Scan for the cell matching the given text and deliver its [x, y] coordinate at center. 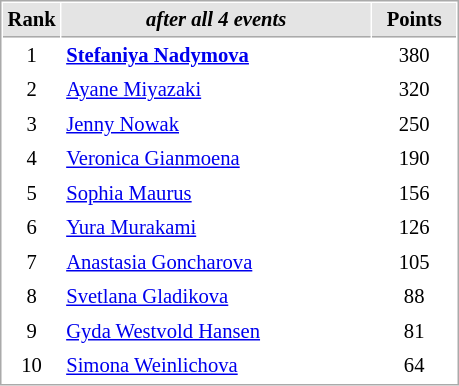
after all 4 events [216, 20]
88 [414, 296]
10 [32, 366]
6 [32, 228]
Simona Weinlichova [216, 366]
Jenny Nowak [216, 124]
5 [32, 194]
Points [414, 20]
3 [32, 124]
Veronica Gianmoena [216, 158]
380 [414, 56]
320 [414, 90]
Yura Murakami [216, 228]
156 [414, 194]
250 [414, 124]
Anastasia Goncharova [216, 262]
190 [414, 158]
Sophia Maurus [216, 194]
Gyda Westvold Hansen [216, 332]
9 [32, 332]
105 [414, 262]
Svetlana Gladikova [216, 296]
126 [414, 228]
8 [32, 296]
7 [32, 262]
Ayane Miyazaki [216, 90]
2 [32, 90]
1 [32, 56]
Rank [32, 20]
81 [414, 332]
4 [32, 158]
Stefaniya Nadymova [216, 56]
64 [414, 366]
